Output the [x, y] coordinate of the center of the cell containing the given text.  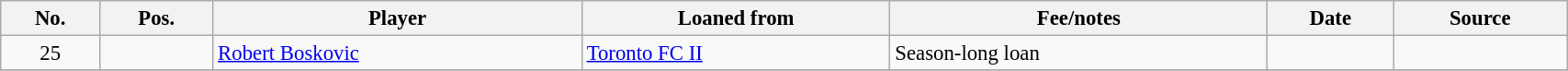
Season-long loan [1078, 53]
Source [1481, 18]
No. [51, 18]
Pos. [156, 18]
Date [1330, 18]
Fee/notes [1078, 18]
Robert Boskovic [398, 53]
25 [51, 53]
Loaned from [736, 18]
Toronto FC II [736, 53]
Player [398, 18]
